Return (x, y) of the center of cell containing provided text 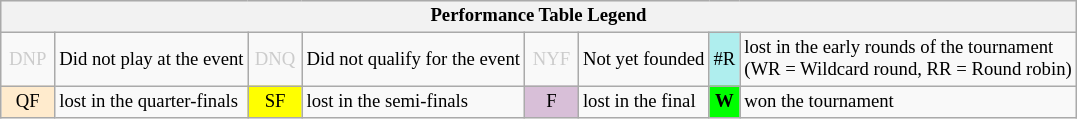
Did not qualify for the event (413, 60)
DNQ (275, 60)
#R (724, 60)
Performance Table Legend (538, 16)
Not yet founded (643, 60)
won the tournament (908, 102)
SF (275, 102)
lost in the semi-finals (413, 102)
lost in the quarter-finals (152, 102)
W (724, 102)
QF (28, 102)
F (551, 102)
lost in the early rounds of the tournament(WR = Wildcard round, RR = Round robin) (908, 60)
Did not play at the event (152, 60)
NYF (551, 60)
lost in the final (643, 102)
DNP (28, 60)
